Provide the (X, Y) coordinate of the cell's center where the given text is located.  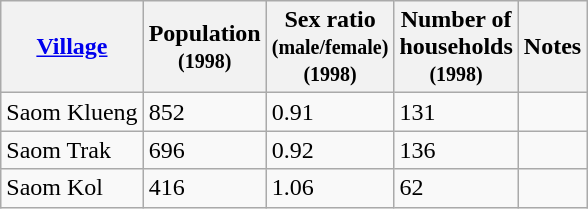
0.91 (330, 112)
Notes (552, 47)
416 (204, 188)
Sex ratio(male/female)(1998) (330, 47)
Saom Kol (72, 188)
Saom Trak (72, 150)
Number ofhouseholds(1998) (456, 47)
Saom Klueng (72, 112)
696 (204, 150)
852 (204, 112)
131 (456, 112)
62 (456, 188)
0.92 (330, 150)
136 (456, 150)
1.06 (330, 188)
Population(1998) (204, 47)
Village (72, 47)
